Return [X, Y] of the center of cell containing provided text 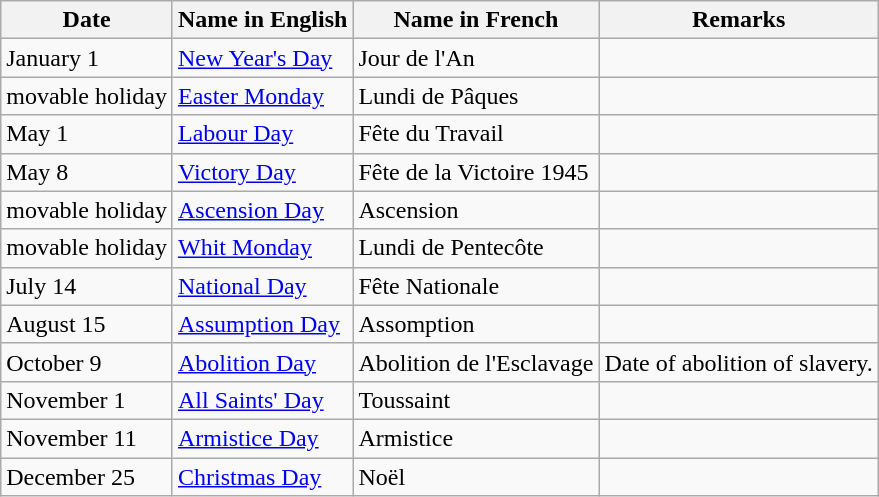
January 1 [87, 58]
Victory Day [262, 172]
National Day [262, 286]
Ascension Day [262, 210]
Name in French [476, 20]
July 14 [87, 286]
Christmas Day [262, 477]
Date [87, 20]
Ascension [476, 210]
August 15 [87, 324]
Abolition Day [262, 362]
Fête de la Victoire 1945 [476, 172]
December 25 [87, 477]
Assomption [476, 324]
November 11 [87, 438]
Assumption Day [262, 324]
Jour de l'An [476, 58]
Name in English [262, 20]
Armistice [476, 438]
All Saints' Day [262, 400]
Labour Day [262, 134]
October 9 [87, 362]
Noël [476, 477]
Fête du Travail [476, 134]
May 8 [87, 172]
Remarks [738, 20]
November 1 [87, 400]
Armistice Day [262, 438]
Lundi de Pentecôte [476, 248]
Easter Monday [262, 96]
May 1 [87, 134]
Fête Nationale [476, 286]
New Year's Day [262, 58]
Whit Monday [262, 248]
Date of abolition of slavery. [738, 362]
Toussaint [476, 400]
Abolition de l'Esclavage [476, 362]
Lundi de Pâques [476, 96]
